From the cell containing the given text, extract its center point as [X, Y] coordinate. 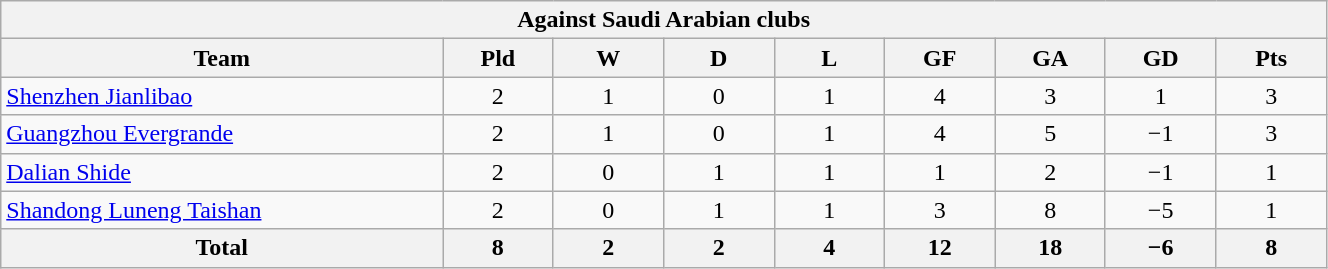
D [719, 58]
Dalian Shide [222, 172]
12 [939, 248]
Shandong Luneng Taishan [222, 210]
5 [1050, 134]
Against Saudi Arabian clubs [664, 20]
Team [222, 58]
W [608, 58]
GA [1050, 58]
Pld [498, 58]
Pts [1272, 58]
−5 [1160, 210]
GF [939, 58]
Total [222, 248]
GD [1160, 58]
L [829, 58]
18 [1050, 248]
−6 [1160, 248]
Guangzhou Evergrande [222, 134]
Shenzhen Jianlibao [222, 96]
